Scan for the cell matching the given text and deliver its (x, y) coordinate at center. 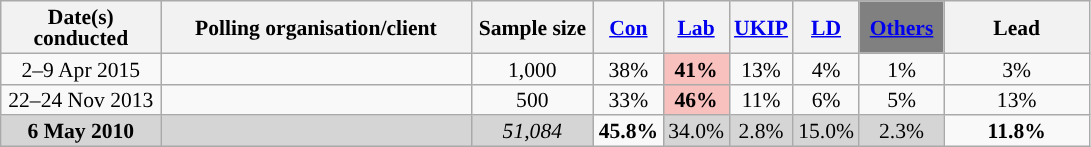
45.8% (628, 132)
Lead (1016, 27)
Con (628, 27)
LD (826, 27)
1% (902, 68)
5% (902, 100)
22–24 Nov 2013 (81, 100)
Date(s)conducted (81, 27)
46% (696, 100)
Others (902, 27)
38% (628, 68)
34.0% (696, 132)
2.3% (902, 132)
15.0% (826, 132)
Polling organisation/client (316, 27)
Lab (696, 27)
Sample size (532, 27)
4% (826, 68)
500 (532, 100)
6 May 2010 (81, 132)
51,084 (532, 132)
41% (696, 68)
2–9 Apr 2015 (81, 68)
11.8% (1016, 132)
1,000 (532, 68)
UKIP (761, 27)
2.8% (761, 132)
3% (1016, 68)
33% (628, 100)
6% (826, 100)
11% (761, 100)
